Output the [x, y] coordinate of the center of the cell containing the given text.  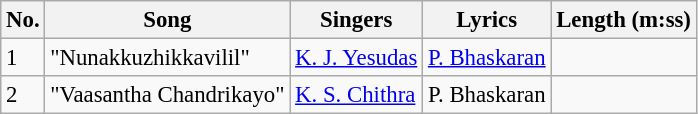
2 [23, 95]
"Vaasantha Chandrikayo" [168, 95]
Length (m:ss) [624, 20]
K. J. Yesudas [356, 58]
Lyrics [487, 20]
1 [23, 58]
Singers [356, 20]
"Nunakkuzhikkavilil" [168, 58]
No. [23, 20]
K. S. Chithra [356, 95]
Song [168, 20]
